Find where the given text appears and provide that cell's center as (X, Y) coordinate. 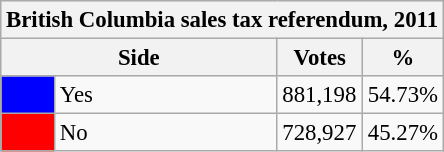
728,927 (320, 133)
Side (139, 58)
881,198 (320, 95)
% (404, 58)
British Columbia sales tax referendum, 2011 (222, 20)
Votes (320, 58)
45.27% (404, 133)
Yes (166, 95)
No (166, 133)
54.73% (404, 95)
